From the cell containing the given text, extract its center point as (X, Y) coordinate. 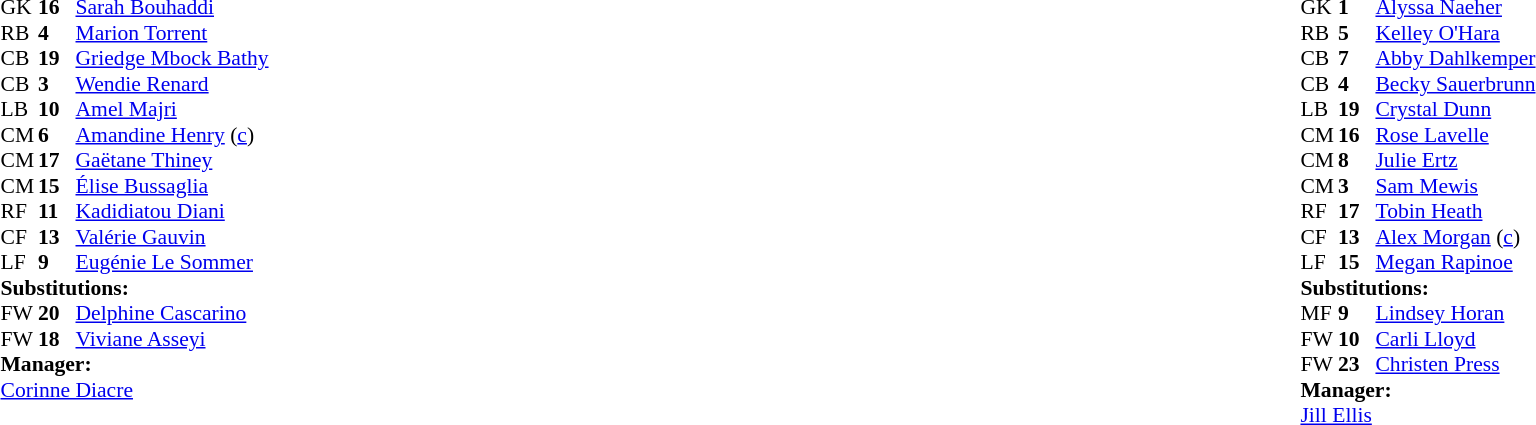
Gaëtane Thiney (172, 161)
Corinne Diacre (134, 390)
20 (57, 313)
Wendie Renard (172, 84)
Valérie Gauvin (172, 237)
Eugénie Le Sommer (172, 263)
11 (57, 211)
Marion Torrent (172, 33)
Griedge Mbock Bathy (172, 59)
Lindsey Horan (1455, 313)
Becky Sauerbrunn (1455, 84)
Amel Majri (172, 109)
Amandine Henry (c) (172, 135)
Christen Press (1455, 365)
Kadidiatou Diani (172, 211)
Élise Bussaglia (172, 186)
Sam Mewis (1455, 186)
Alex Morgan (c) (1455, 237)
18 (57, 339)
Julie Ertz (1455, 161)
MF (1319, 313)
Abby Dahlkemper (1455, 59)
Megan Rapinoe (1455, 263)
Tobin Heath (1455, 211)
Delphine Cascarino (172, 313)
5 (1357, 33)
6 (57, 135)
8 (1357, 161)
Kelley O'Hara (1455, 33)
23 (1357, 365)
7 (1357, 59)
16 (1357, 135)
Rose Lavelle (1455, 135)
Viviane Asseyi (172, 339)
Carli Lloyd (1455, 339)
Crystal Dunn (1455, 109)
